Find where the given text appears and provide that cell's center as (X, Y) coordinate. 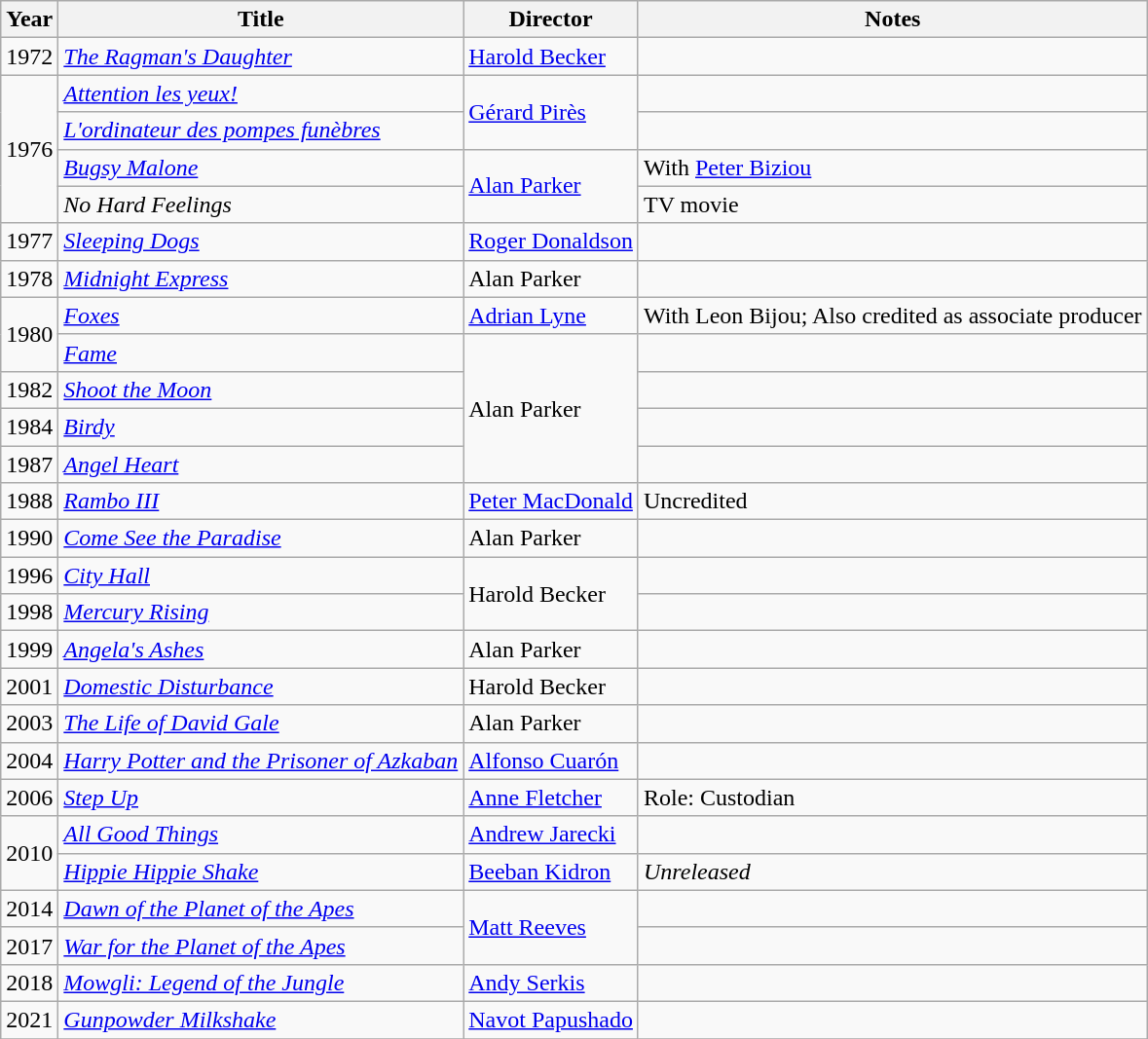
Domestic Disturbance (261, 686)
TV movie (892, 204)
2006 (29, 798)
The Ragman's Daughter (261, 56)
1977 (29, 241)
Hippie Hippie Shake (261, 872)
1988 (29, 501)
1980 (29, 334)
1987 (29, 464)
Year (29, 19)
L'ordinateur des pompes funèbres (261, 130)
War for the Planet of the Apes (261, 946)
Sleeping Dogs (261, 241)
Role: Custodian (892, 798)
Unreleased (892, 872)
Roger Donaldson (551, 241)
Angela's Ashes (261, 649)
2010 (29, 853)
Andrew Jarecki (551, 835)
Anne Fletcher (551, 798)
Shoot the Moon (261, 390)
1982 (29, 390)
Fame (261, 353)
Step Up (261, 798)
Mowgli: Legend of the Jungle (261, 983)
Peter MacDonald (551, 501)
Alfonso Cuarón (551, 761)
1999 (29, 649)
Birdy (261, 427)
1978 (29, 278)
2017 (29, 946)
With Peter Biziou (892, 167)
1972 (29, 56)
Bugsy Malone (261, 167)
1996 (29, 575)
Matt Reeves (551, 927)
Come See the Paradise (261, 538)
Adrian Lyne (551, 315)
1976 (29, 149)
Mercury Rising (261, 612)
2004 (29, 761)
No Hard Feelings (261, 204)
Andy Serkis (551, 983)
The Life of David Gale (261, 724)
Rambo III (261, 501)
2014 (29, 909)
Gunpowder Milkshake (261, 1020)
Harry Potter and the Prisoner of Azkaban (261, 761)
All Good Things (261, 835)
Notes (892, 19)
Navot Papushado (551, 1020)
2021 (29, 1020)
Midnight Express (261, 278)
2003 (29, 724)
Beeban Kidron (551, 872)
Gérard Pirès (551, 112)
1990 (29, 538)
1998 (29, 612)
Title (261, 19)
1984 (29, 427)
Attention les yeux! (261, 93)
Angel Heart (261, 464)
Uncredited (892, 501)
Director (551, 19)
City Hall (261, 575)
2001 (29, 686)
With Leon Bijou; Also credited as associate producer (892, 315)
Foxes (261, 315)
Dawn of the Planet of the Apes (261, 909)
2018 (29, 983)
